Determine the [X, Y] coordinate at the center of the cell enclosing the given text.  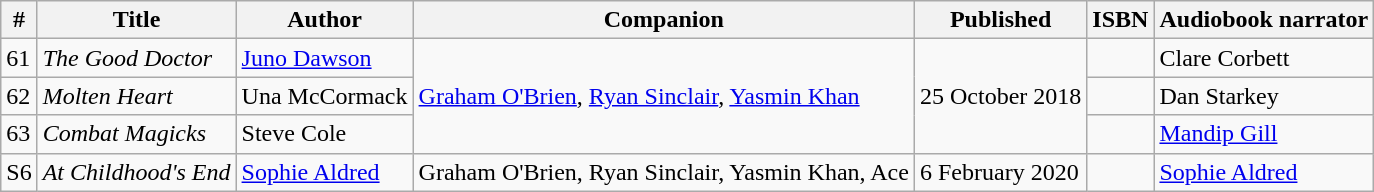
Dan Starkey [1264, 96]
Graham O'Brien, Ryan Sinclair, Yasmin Khan [664, 96]
Steve Cole [324, 134]
At Childhood's End [136, 172]
S6 [19, 172]
Companion [664, 20]
Mandip Gill [1264, 134]
63 [19, 134]
62 [19, 96]
25 October 2018 [1000, 96]
6 February 2020 [1000, 172]
Graham O'Brien, Ryan Sinclair, Yasmin Khan, Ace [664, 172]
Combat Magicks [136, 134]
61 [19, 58]
Audiobook narrator [1264, 20]
Published [1000, 20]
Title [136, 20]
Una McCormack [324, 96]
Molten Heart [136, 96]
Juno Dawson [324, 58]
Clare Corbett [1264, 58]
ISBN [1120, 20]
# [19, 20]
The Good Doctor [136, 58]
Author [324, 20]
